From the cell containing the given text, extract its center point as (x, y) coordinate. 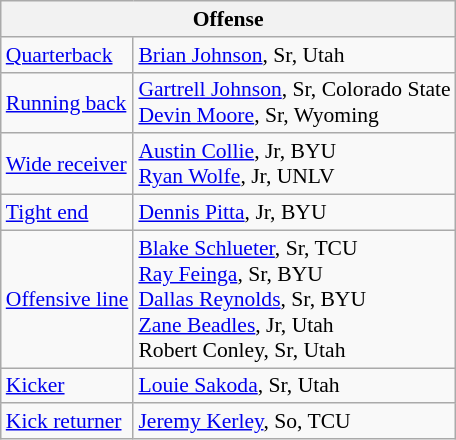
Kicker (68, 386)
Kick returner (68, 422)
Dennis Pitta, Jr, BYU (294, 213)
Wide receiver (68, 164)
Quarterback (68, 55)
Gartrell Johnson, Sr, Colorado StateDevin Moore, Sr, Wyoming (294, 102)
Austin Collie, Jr, BYURyan Wolfe, Jr, UNLV (294, 164)
Offensive line (68, 299)
Jeremy Kerley, So, TCU (294, 422)
Brian Johnson, Sr, Utah (294, 55)
Blake Schlueter, Sr, TCURay Feinga, Sr, BYUDallas Reynolds, Sr, BYUZane Beadles, Jr, UtahRobert Conley, Sr, Utah (294, 299)
Tight end (68, 213)
Running back (68, 102)
Offense (228, 19)
Louie Sakoda, Sr, Utah (294, 386)
